Return the [X, Y] coordinate for the center point of the cell that contains the specified text.  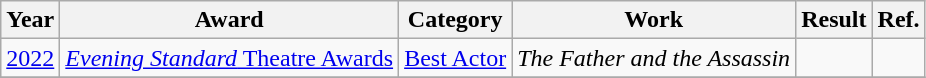
Work [654, 20]
The Father and the Assassin [654, 58]
Year [30, 20]
Ref. [898, 20]
Evening Standard Theatre Awards [230, 58]
Best Actor [456, 58]
Category [456, 20]
Award [230, 20]
Result [834, 20]
2022 [30, 58]
